From the cell containing the given text, extract its center point as [x, y] coordinate. 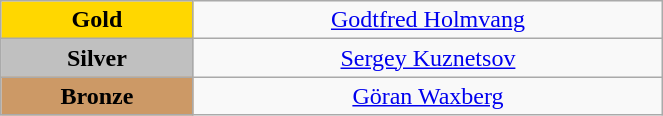
Godtfred Holmvang [428, 20]
Sergey Kuznetsov [428, 58]
Göran Waxberg [428, 96]
Silver [97, 58]
Bronze [97, 96]
Gold [97, 20]
